Scan for the cell matching the given text and deliver its [X, Y] coordinate at center. 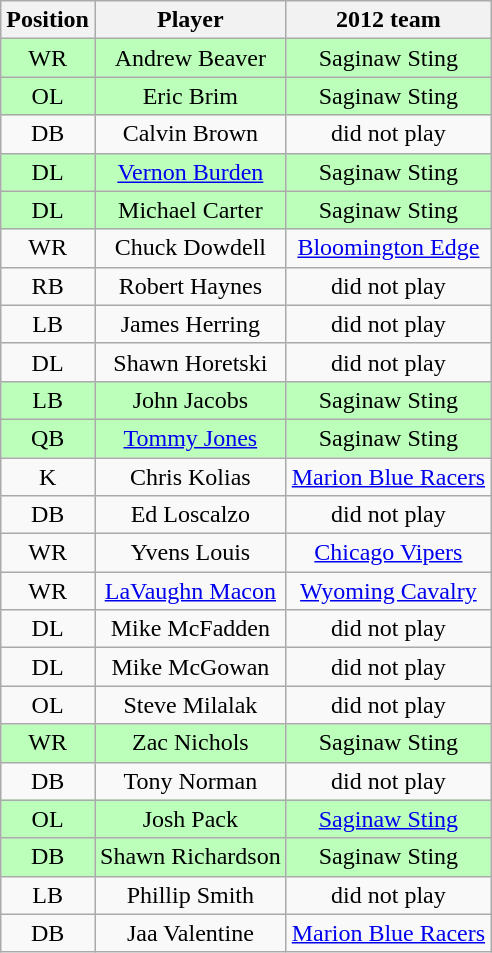
Robert Haynes [190, 286]
James Herring [190, 324]
Yvens Louis [190, 553]
Vernon Burden [190, 172]
Josh Pack [190, 819]
Steve Milalak [190, 705]
Bloomington Edge [388, 248]
QB [48, 438]
Shawn Richardson [190, 857]
2012 team [388, 20]
Tommy Jones [190, 438]
Calvin Brown [190, 134]
Zac Nichols [190, 743]
Player [190, 20]
RB [48, 286]
Shawn Horetski [190, 362]
Chris Kolias [190, 477]
Phillip Smith [190, 895]
Chicago Vipers [388, 553]
Michael Carter [190, 210]
Andrew Beaver [190, 58]
Ed Loscalzo [190, 515]
Tony Norman [190, 781]
Jaa Valentine [190, 933]
LaVaughn Macon [190, 591]
Mike McGowan [190, 667]
Mike McFadden [190, 629]
Position [48, 20]
John Jacobs [190, 400]
Wyoming Cavalry [388, 591]
K [48, 477]
Eric Brim [190, 96]
Chuck Dowdell [190, 248]
